Identify which cell holds the provided text, then report its (x, y) central coordinate. 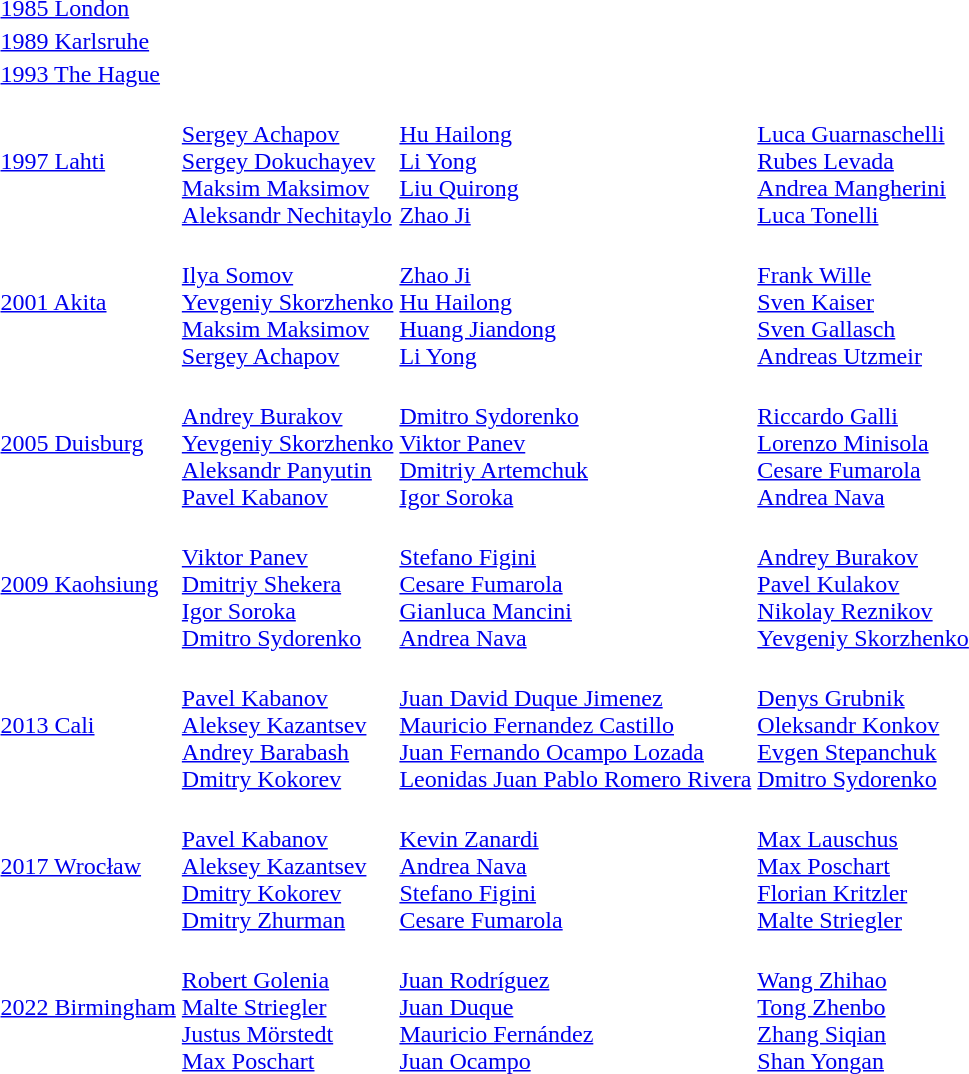
Dmitro SydorenkoViktor PanevDmitriy ArtemchukIgor Soroka (576, 443)
Sergey AchapovSergey DokuchayevMaksim MaksimovAleksandr Nechitaylo (288, 161)
Juan David Duque JimenezMauricio Fernandez CastilloJuan Fernando Ocampo LozadaLeonidas Juan Pablo Romero Rivera (576, 725)
Pavel KabanovAleksey KazantsevAndrey BarabashDmitry Kokorev (288, 725)
Andrey BurakovYevgeniy SkorzhenkoAleksandr PanyutinPavel Kabanov (288, 443)
Zhao JiHu HailongHuang JiandongLi Yong (576, 302)
Ilya SomovYevgeniy SkorzhenkoMaksim MaksimovSergey Achapov (288, 302)
Hu HailongLi YongLiu QuirongZhao Ji (576, 161)
Pavel KabanovAleksey KazantsevDmitry KokorevDmitry Zhurman (288, 866)
Viktor PanevDmitriy ShekeraIgor SorokaDmitro Sydorenko (288, 584)
Stefano FiginiCesare FumarolaGianluca ManciniAndrea Nava (576, 584)
Kevin ZanardiAndrea NavaStefano FiginiCesare Fumarola (576, 866)
